Detect which cell encompasses the target text, then output its (X, Y) center coordinate. 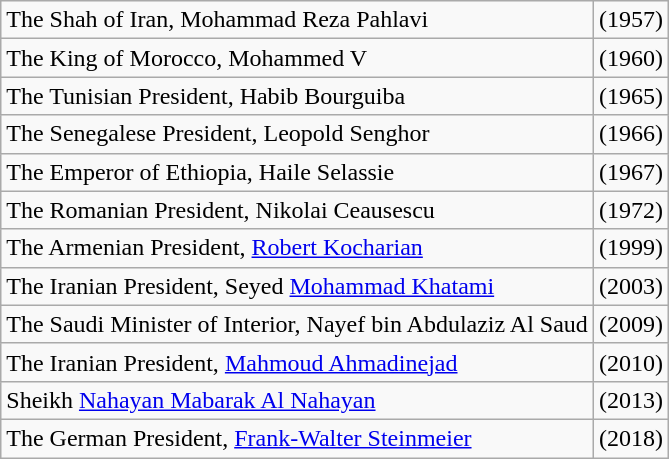
The Senegalese President, Leopold Senghor (298, 134)
Sheikh Nahayan Mabarak Al Nahayan (298, 400)
(1957) (630, 20)
(2010) (630, 362)
(2003) (630, 286)
(2009) (630, 324)
The Emperor of Ethiopia, Haile Selassie (298, 172)
(1999) (630, 248)
The Iranian President, Mahmoud Ahmadinejad (298, 362)
(2013) (630, 400)
(1960) (630, 58)
(1966) (630, 134)
The Tunisian President, Habib Bourguiba (298, 96)
(1967) (630, 172)
The King of Morocco, Mohammed V (298, 58)
(1965) (630, 96)
The German President, Frank-Walter Steinmeier (298, 438)
The Armenian President, Robert Kocharian (298, 248)
(2018) (630, 438)
The Romanian President, Nikolai Ceausescu (298, 210)
(1972) (630, 210)
The Shah of Iran, Mohammad Reza Pahlavi (298, 20)
The Iranian President, Seyed Mohammad Khatami (298, 286)
The Saudi Minister of Interior, Nayef bin Abdulaziz Al Saud (298, 324)
